Identify which cell holds the provided text, then report its (X, Y) central coordinate. 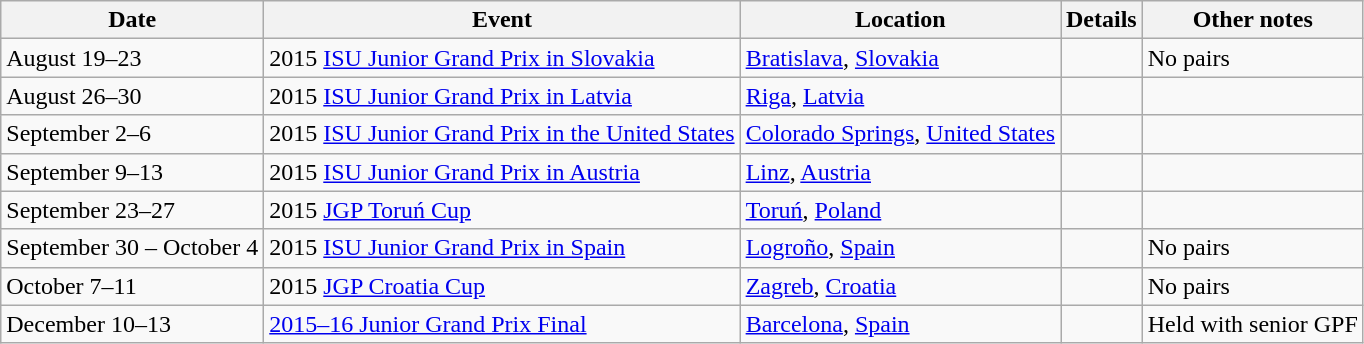
August 26–30 (132, 96)
2015 ISU Junior Grand Prix in the United States (502, 134)
September 2–6 (132, 134)
October 7–11 (132, 286)
2015 JGP Croatia Cup (502, 286)
Colorado Springs, United States (900, 134)
Details (1101, 20)
2015–16 Junior Grand Prix Final (502, 324)
Barcelona, Spain (900, 324)
Toruń, Poland (900, 210)
Location (900, 20)
September 30 – October 4 (132, 248)
September 23–27 (132, 210)
December 10–13 (132, 324)
Linz, Austria (900, 172)
Riga, Latvia (900, 96)
2015 JGP Toruń Cup (502, 210)
Logroño, Spain (900, 248)
August 19–23 (132, 58)
2015 ISU Junior Grand Prix in Latvia (502, 96)
Event (502, 20)
2015 ISU Junior Grand Prix in Slovakia (502, 58)
Bratislava, Slovakia (900, 58)
2015 ISU Junior Grand Prix in Austria (502, 172)
September 9–13 (132, 172)
Zagreb, Croatia (900, 286)
Date (132, 20)
Other notes (1252, 20)
2015 ISU Junior Grand Prix in Spain (502, 248)
Held with senior GPF (1252, 324)
